Provide the [X, Y] coordinate of the cell's center where the given text is located.  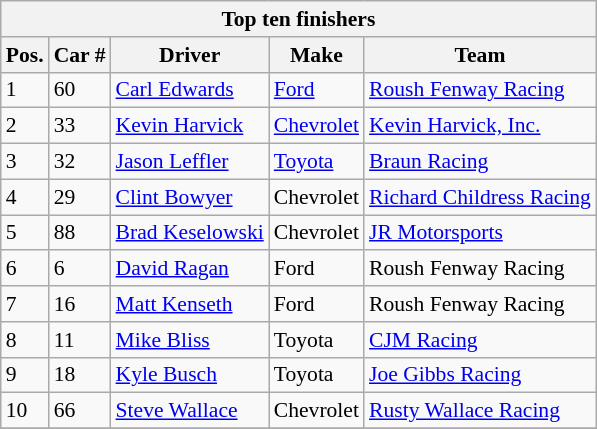
Steve Wallace [190, 411]
3 [25, 162]
Carl Edwards [190, 90]
Make [316, 55]
Team [480, 55]
Clint Bowyer [190, 197]
Matt Kenseth [190, 304]
Joe Gibbs Racing [480, 375]
9 [25, 375]
11 [80, 340]
CJM Racing [480, 340]
2 [25, 126]
66 [80, 411]
1 [25, 90]
JR Motorsports [480, 233]
18 [80, 375]
David Ragan [190, 269]
4 [25, 197]
Mike Bliss [190, 340]
32 [80, 162]
7 [25, 304]
10 [25, 411]
Kyle Busch [190, 375]
60 [80, 90]
5 [25, 233]
Jason Leffler [190, 162]
Pos. [25, 55]
Kevin Harvick, Inc. [480, 126]
8 [25, 340]
Braun Racing [480, 162]
16 [80, 304]
Brad Keselowski [190, 233]
Driver [190, 55]
Rusty Wallace Racing [480, 411]
33 [80, 126]
29 [80, 197]
Richard Childress Racing [480, 197]
Top ten finishers [298, 19]
Car # [80, 55]
88 [80, 233]
Kevin Harvick [190, 126]
